Provide the (x, y) coordinate of the cell's center where the given text is located.  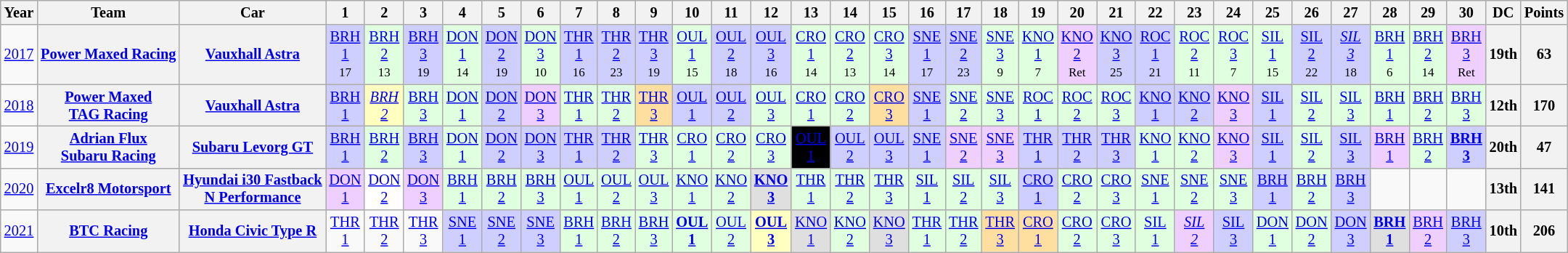
THR319 (654, 55)
63 (1544, 55)
DON310 (541, 55)
OUL316 (771, 55)
26 (1312, 12)
141 (1544, 189)
ROC37 (1233, 55)
BRH117 (346, 55)
30 (1466, 12)
13th (1503, 189)
CRO314 (889, 55)
2019 (19, 147)
10 (692, 12)
1 (346, 12)
KNO325 (1116, 55)
15 (889, 12)
KNO2Ret (1077, 55)
2018 (19, 105)
19th (1503, 55)
Honda Civic Type R (253, 231)
24 (1233, 12)
20th (1503, 147)
BTC Racing (108, 231)
Year (19, 12)
47 (1544, 147)
18 (1000, 12)
BRH3Ret (1466, 55)
Power MaxedTAG Racing (108, 105)
CRO114 (811, 55)
27 (1351, 12)
DC (1503, 12)
2020 (19, 189)
3 (423, 12)
BRH16 (1389, 55)
SIL115 (1273, 55)
OUL218 (731, 55)
20 (1077, 12)
19 (1038, 12)
16 (927, 12)
4 (462, 12)
CRO213 (850, 55)
23 (1194, 12)
12 (771, 12)
28 (1389, 12)
SNE117 (927, 55)
2017 (19, 55)
14 (850, 12)
13 (811, 12)
Subaru Levorg GT (253, 147)
SIL318 (1351, 55)
OUL115 (692, 55)
Hyundai i30 FastbackN Performance (253, 189)
10th (1503, 231)
ROC121 (1155, 55)
8 (616, 12)
Team (108, 12)
206 (1544, 231)
Car (253, 12)
29 (1428, 12)
SIL222 (1312, 55)
Power Maxed Racing (108, 55)
5 (502, 12)
25 (1273, 12)
BRH213 (384, 55)
Excelr8 Motorsport (108, 189)
ROC1 (1038, 105)
DON219 (502, 55)
2021 (19, 231)
BRH319 (423, 55)
THR116 (579, 55)
2 (384, 12)
170 (1544, 105)
7 (579, 12)
DON114 (462, 55)
6 (541, 12)
11 (731, 12)
ROC2 (1077, 105)
ROC211 (1194, 55)
17 (963, 12)
SNE223 (963, 55)
KNO17 (1038, 55)
BRH214 (1428, 55)
9 (654, 12)
SNE39 (1000, 55)
Adrian FluxSubaru Racing (108, 147)
21 (1116, 12)
12th (1503, 105)
THR223 (616, 55)
ROC3 (1116, 105)
22 (1155, 12)
Points (1544, 12)
